For the text-containing cell, return its midpoint in (X, Y) coordinate format. 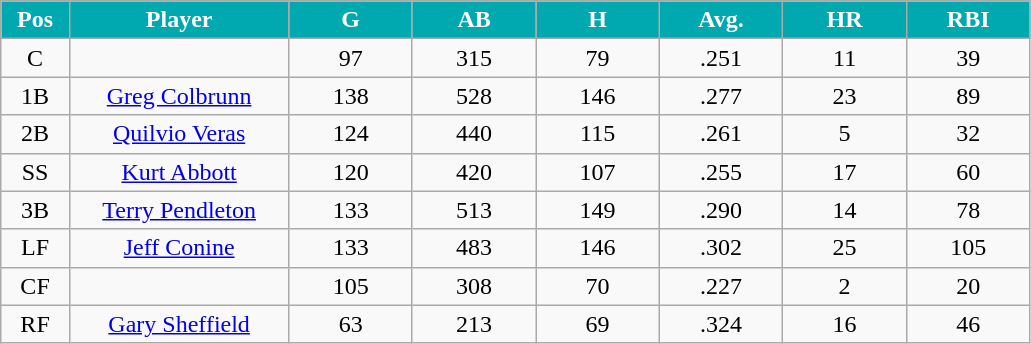
25 (844, 248)
Jeff Conine (179, 248)
1B (36, 96)
3B (36, 210)
.290 (720, 210)
308 (474, 286)
513 (474, 210)
97 (350, 58)
528 (474, 96)
79 (598, 58)
.302 (720, 248)
LF (36, 248)
78 (968, 210)
HR (844, 20)
107 (598, 172)
Player (179, 20)
124 (350, 134)
.251 (720, 58)
63 (350, 324)
H (598, 20)
Avg. (720, 20)
315 (474, 58)
16 (844, 324)
RBI (968, 20)
23 (844, 96)
440 (474, 134)
Kurt Abbott (179, 172)
G (350, 20)
70 (598, 286)
SS (36, 172)
138 (350, 96)
.227 (720, 286)
2 (844, 286)
Gary Sheffield (179, 324)
483 (474, 248)
.277 (720, 96)
.324 (720, 324)
60 (968, 172)
32 (968, 134)
120 (350, 172)
5 (844, 134)
69 (598, 324)
213 (474, 324)
Greg Colbrunn (179, 96)
C (36, 58)
89 (968, 96)
RF (36, 324)
.261 (720, 134)
46 (968, 324)
39 (968, 58)
115 (598, 134)
Pos (36, 20)
2B (36, 134)
17 (844, 172)
Terry Pendleton (179, 210)
14 (844, 210)
11 (844, 58)
20 (968, 286)
CF (36, 286)
420 (474, 172)
Quilvio Veras (179, 134)
149 (598, 210)
AB (474, 20)
.255 (720, 172)
